Search for the cell housing the specified text and yield its (X, Y) center coordinate. 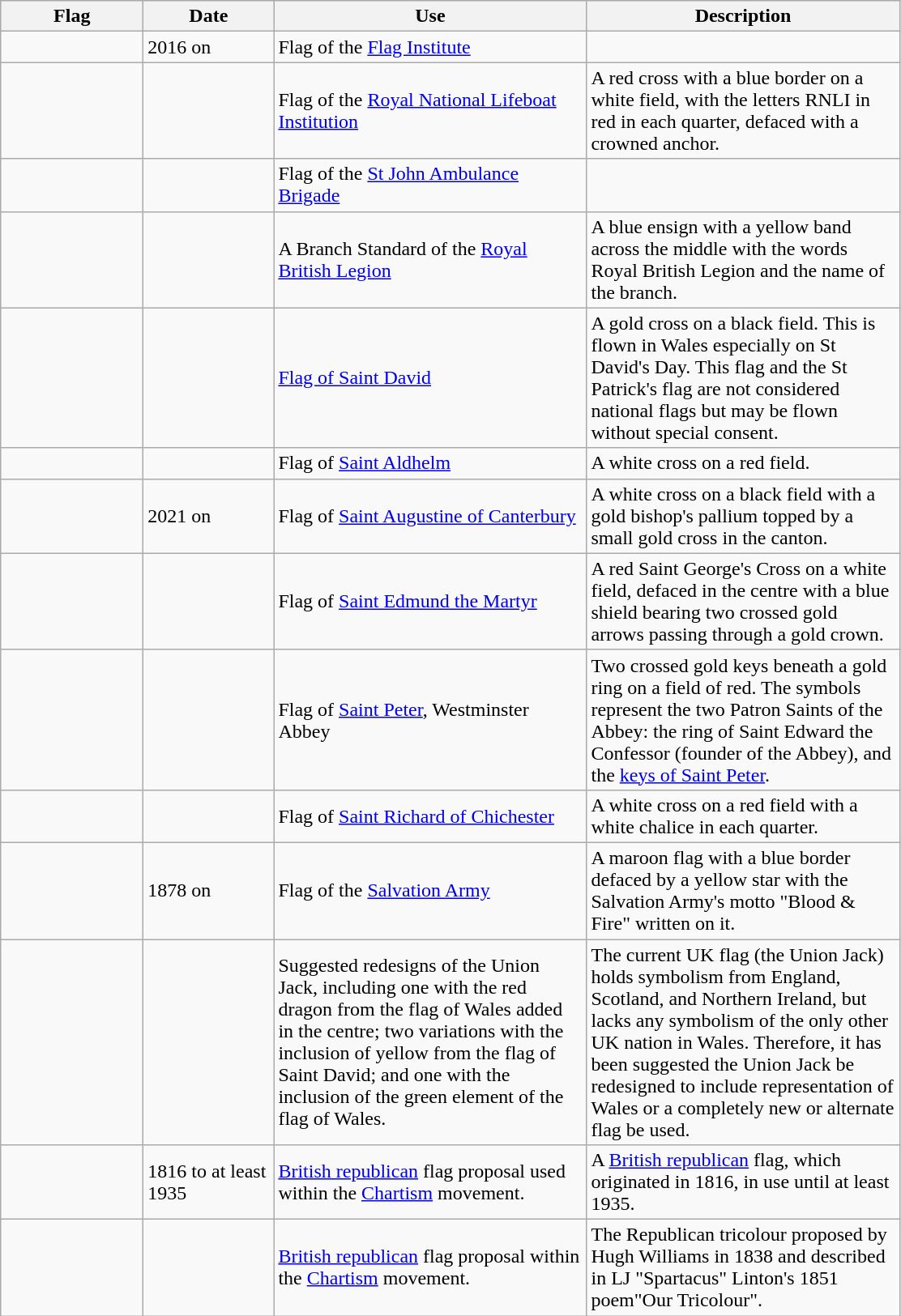
Flag of Saint Augustine of Canterbury (430, 516)
A British republican flag, which originated in 1816, in use until at least 1935. (743, 1182)
A blue ensign with a yellow band across the middle with the words Royal British Legion and the name of the branch. (743, 259)
Flag of the Flag Institute (430, 47)
1816 to at least 1935 (209, 1182)
British republican flag proposal used within the Chartism movement. (430, 1182)
Flag of Saint Peter, Westminster Abbey (430, 719)
Flag of the Salvation Army (430, 891)
Flag of Saint Richard of Chichester (430, 816)
Flag (72, 16)
Description (743, 16)
Flag of Saint Aldhelm (430, 463)
A red cross with a blue border on a white field, with the letters RNLI in red in each quarter, defaced with a crowned anchor. (743, 110)
A white cross on a red field with a white chalice in each quarter. (743, 816)
2016 on (209, 47)
British republican flag proposal within the Chartism movement. (430, 1268)
A white cross on a black field with a gold bishop's pallium topped by a small gold cross in the canton. (743, 516)
Flag of the Royal National Lifeboat Institution (430, 110)
Date (209, 16)
Use (430, 16)
A maroon flag with a blue border defaced by a yellow star with the Salvation Army's motto "Blood & Fire" written on it. (743, 891)
A red Saint George's Cross on a white field, defaced in the centre with a blue shield bearing two crossed gold arrows passing through a gold crown. (743, 601)
The Republican tricolour proposed by Hugh Williams in 1838 and described in LJ "Spartacus" Linton's 1851 poem"Our Tricolour". (743, 1268)
A Branch Standard of the Royal British Legion (430, 259)
Flag of Saint David (430, 377)
2021 on (209, 516)
1878 on (209, 891)
Flag of the St John Ambulance Brigade (430, 185)
A white cross on a red field. (743, 463)
Flag of Saint Edmund the Martyr (430, 601)
